Return the (x, y) coordinate for the center point of the cell that contains the specified text.  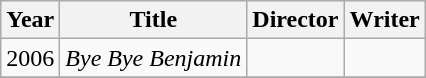
Year (30, 20)
Title (154, 20)
Writer (384, 20)
Director (296, 20)
Bye Bye Benjamin (154, 58)
2006 (30, 58)
